Find where the given text appears and provide that cell's center as (x, y) coordinate. 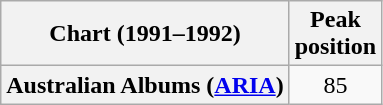
Peakposition (335, 34)
Chart (1991–1992) (145, 34)
Australian Albums (ARIA) (145, 85)
85 (335, 85)
